For the text-containing cell, return its midpoint in [X, Y] coordinate format. 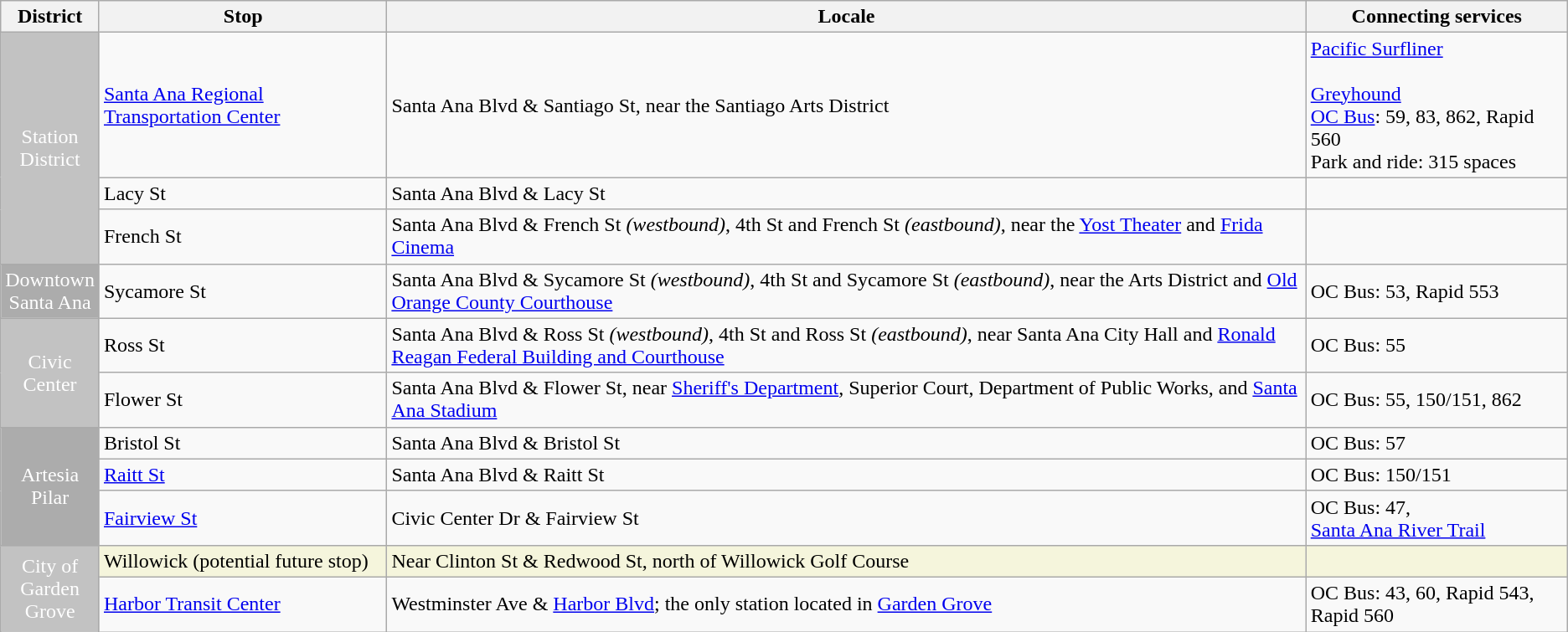
Santa Ana Blvd & Santiago St, near the Santiago Arts District [846, 105]
French St [243, 236]
City of Garden Grove [50, 588]
Santa Ana Blvd & French St (westbound), 4th St and French St (eastbound), near the Yost Theater and Frida Cinema [846, 236]
OC Bus: 150/151 [1436, 475]
Fairview St [243, 517]
Santa Ana Blvd & Ross St (westbound), 4th St and Ross St (eastbound), near Santa Ana City Hall and Ronald Reagan Federal Building and Courthouse [846, 345]
Westminster Ave & Harbor Blvd; the only station located in Garden Grove [846, 604]
Santa Ana Blvd & Bristol St [846, 443]
Station District [50, 148]
Sycamore St [243, 291]
OC Bus: 47, Santa Ana River Trail [1436, 517]
Santa Ana Blvd & Sycamore St (westbound), 4th St and Sycamore St (eastbound), near the Arts District and Old Orange County Courthouse [846, 291]
Stop [243, 17]
Near Clinton St & Redwood St, north of Willowick Golf Course [846, 561]
District [50, 17]
Willowick (potential future stop) [243, 561]
DowntownSanta Ana [50, 291]
Santa Ana Blvd & Lacy St [846, 193]
CivicCenter [50, 373]
Raitt St [243, 475]
OC Bus: 55, 150/151, 862 [1436, 400]
Lacy St [243, 193]
ArtesiaPilar [50, 486]
Civic Center Dr & Fairview St [846, 517]
Santa Ana Regional Transportation Center [243, 105]
OC Bus: 43, 60, Rapid 543, Rapid 560 [1436, 604]
OC Bus: 53, Rapid 553 [1436, 291]
Ross St [243, 345]
Pacific Surfliner Greyhound OC Bus: 59, 83, 862, Rapid 560Park and ride: 315 spaces [1436, 105]
Bristol St [243, 443]
Flower St [243, 400]
Connecting services [1436, 17]
Locale [846, 17]
OC Bus: 57 [1436, 443]
Harbor Transit Center [243, 604]
Santa Ana Blvd & Flower St, near Sheriff's Department, Superior Court, Department of Public Works, and Santa Ana Stadium [846, 400]
Santa Ana Blvd & Raitt St [846, 475]
OC Bus: 55 [1436, 345]
